Provide the (x, y) coordinate of the cell's center where the given text is located.  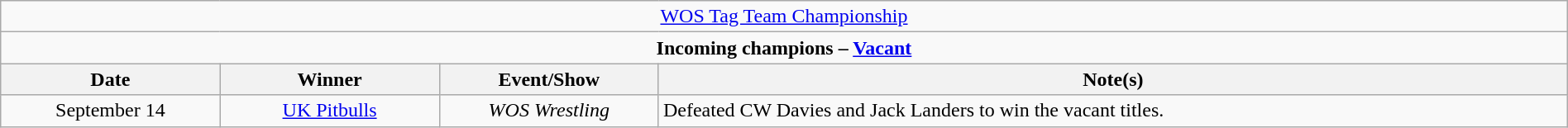
September 14 (111, 111)
WOS Wrestling (549, 111)
Date (111, 79)
UK Pitbulls (329, 111)
WOS Tag Team Championship (784, 17)
Event/Show (549, 79)
Defeated CW Davies and Jack Landers to win the vacant titles. (1113, 111)
Winner (329, 79)
Incoming champions – Vacant (784, 48)
Note(s) (1113, 79)
